Identify which cell holds the provided text, then report its (X, Y) central coordinate. 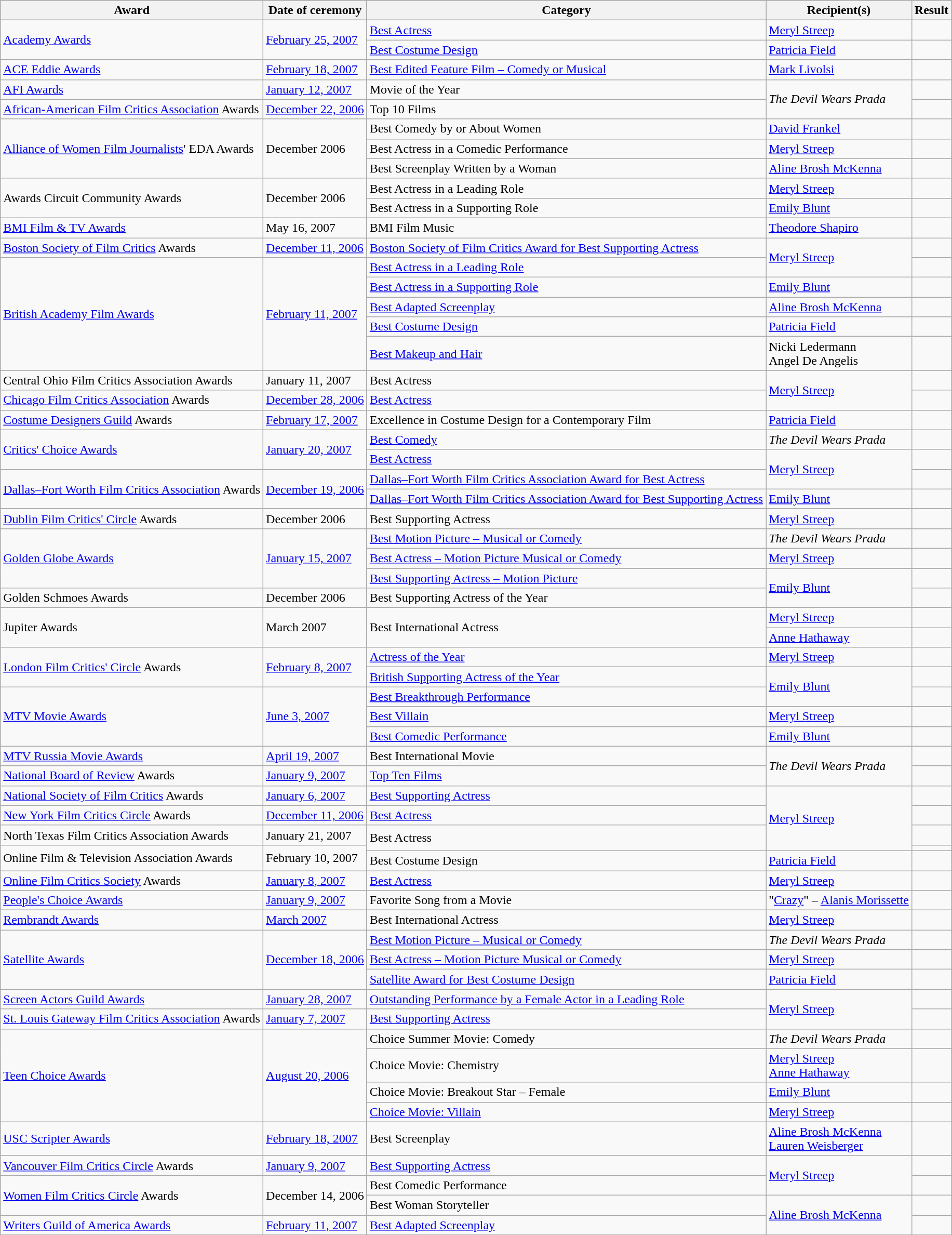
Dublin Film Critics' Circle Awards (132, 519)
August 20, 2006 (315, 1075)
USC Scripter Awards (132, 1139)
Central Ohio Film Critics Association Awards (132, 380)
Best Comedy (566, 440)
Category (566, 10)
June 3, 2007 (315, 716)
Best Screenplay Written by a Woman (566, 168)
Choice Movie: Villain (566, 1112)
January 12, 2007 (315, 89)
January 15, 2007 (315, 558)
Best Screenplay (566, 1139)
December 14, 2006 (315, 1195)
Chicago Film Critics Association Awards (132, 400)
London Film Critics' Circle Awards (132, 667)
Anne Hathaway (839, 638)
Mark Livolsi (839, 70)
St. Louis Gateway Film Critics Association Awards (132, 1019)
Outstanding Performance by a Female Actor in a Leading Role (566, 999)
Best Woman Storyteller (566, 1205)
Favorite Song from a Movie (566, 900)
Top Ten Films (566, 776)
January 6, 2007 (315, 795)
Online Film & Television Association Awards (132, 857)
MTV Movie Awards (132, 716)
January 8, 2007 (315, 881)
Best Edited Feature Film – Comedy or Musical (566, 70)
Best Supporting Actress of the Year (566, 598)
AFI Awards (132, 89)
December 28, 2006 (315, 400)
December 18, 2006 (315, 960)
February 10, 2007 (315, 857)
Vancouver Film Critics Circle Awards (132, 1165)
Nicki LedermannAngel De Angelis (839, 353)
Meryl StreepAnne Hathaway (839, 1065)
Theodore Shapiro (839, 228)
Date of ceremony (315, 10)
Academy Awards (132, 40)
Satellite Awards (132, 960)
Best Actress in a Comedic Performance (566, 149)
January 11, 2007 (315, 380)
April 19, 2007 (315, 756)
Women Film Critics Circle Awards (132, 1195)
Teen Choice Awards (132, 1075)
Choice Summer Movie: Comedy (566, 1039)
Dallas–Fort Worth Film Critics Association Awards (132, 489)
Dallas–Fort Worth Film Critics Association Award for Best Actress (566, 479)
Rembrandt Awards (132, 920)
New York Film Critics Circle Awards (132, 815)
BMI Film & TV Awards (132, 228)
Jupiter Awards (132, 628)
David Frankel (839, 129)
British Supporting Actress of the Year (566, 677)
National Board of Review Awards (132, 776)
Best Breakthrough Performance (566, 697)
Aline Brosh McKennaLauren Weisberger (839, 1139)
Recipient(s) (839, 10)
Award (132, 10)
Golden Schmoes Awards (132, 598)
Best Comedy by or About Women (566, 129)
National Society of Film Critics Awards (132, 795)
February 8, 2007 (315, 667)
BMI Film Music (566, 228)
Movie of the Year (566, 89)
British Academy Film Awards (132, 314)
Best Villain (566, 716)
Actress of the Year (566, 657)
Best Makeup and Hair (566, 353)
North Texas Film Critics Association Awards (132, 835)
January 7, 2007 (315, 1019)
December 19, 2006 (315, 489)
Choice Movie: Chemistry (566, 1065)
Choice Movie: Breakout Star – Female (566, 1092)
Best International Movie (566, 756)
May 16, 2007 (315, 228)
Best Supporting Actress – Motion Picture (566, 578)
People's Choice Awards (132, 900)
Top 10 Films (566, 109)
Result (931, 10)
Online Film Critics Society Awards (132, 881)
January 20, 2007 (315, 449)
Satellite Award for Best Costume Design (566, 979)
Costume Designers Guild Awards (132, 420)
Screen Actors Guild Awards (132, 999)
February 25, 2007 (315, 40)
Critics' Choice Awards (132, 449)
January 28, 2007 (315, 999)
Alliance of Women Film Journalists' EDA Awards (132, 149)
January 21, 2007 (315, 835)
MTV Russia Movie Awards (132, 756)
Dallas–Fort Worth Film Critics Association Award for Best Supporting Actress (566, 499)
December 22, 2006 (315, 109)
February 17, 2007 (315, 420)
Golden Globe Awards (132, 558)
Boston Society of Film Critics Award for Best Supporting Actress (566, 248)
Excellence in Costume Design for a Contemporary Film (566, 420)
Boston Society of Film Critics Awards (132, 248)
Writers Guild of America Awards (132, 1225)
African-American Film Critics Association Awards (132, 109)
"Crazy" – Alanis Morissette (839, 900)
Awards Circuit Community Awards (132, 198)
ACE Eddie Awards (132, 70)
